Detect which cell encompasses the target text, then output its (x, y) center coordinate. 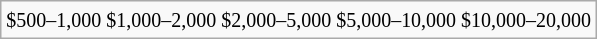
$500–1,000 $1,000–2,000 $2,000–5,000 $5,000–10,000 $10,000–20,000 (299, 20)
